For the text-containing cell, return its midpoint in (x, y) coordinate format. 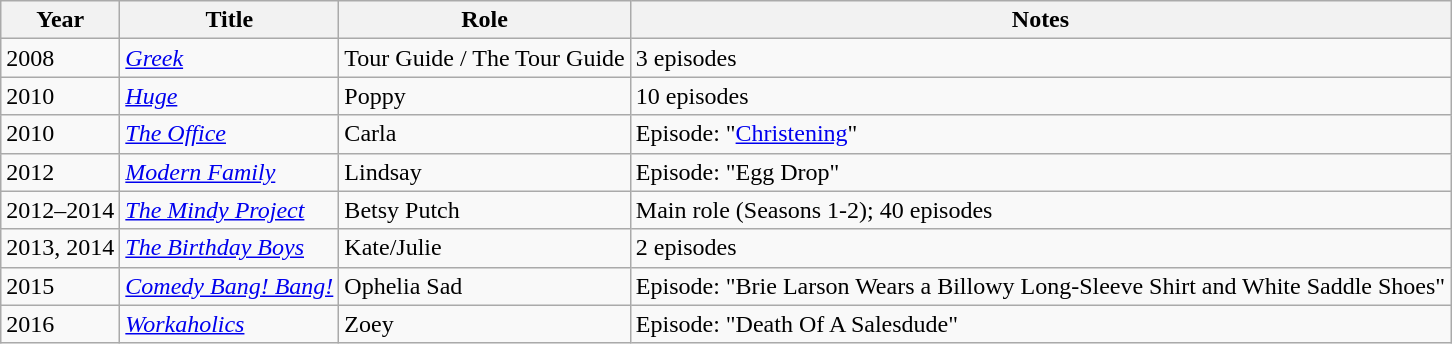
2012–2014 (60, 210)
Ophelia Sad (484, 286)
3 episodes (1040, 58)
2008 (60, 58)
The Office (230, 134)
The Birthday Boys (230, 248)
Zoey (484, 324)
The Mindy Project (230, 210)
2012 (60, 172)
2013, 2014 (60, 248)
Episode: "Brie Larson Wears a Billowy Long-Sleeve Shirt and White Saddle Shoes" (1040, 286)
Kate/Julie (484, 248)
Workaholics (230, 324)
Episode: "Death Of A Salesdude" (1040, 324)
2015 (60, 286)
Huge (230, 96)
Modern Family (230, 172)
10 episodes (1040, 96)
Title (230, 20)
Betsy Putch (484, 210)
Episode: "Egg Drop" (1040, 172)
Tour Guide / The Tour Guide (484, 58)
Comedy Bang! Bang! (230, 286)
Carla (484, 134)
Notes (1040, 20)
Main role (Seasons 1-2); 40 episodes (1040, 210)
Year (60, 20)
2016 (60, 324)
Greek (230, 58)
Role (484, 20)
2 episodes (1040, 248)
Episode: "Christening" (1040, 134)
Lindsay (484, 172)
Poppy (484, 96)
